Return the (X, Y) coordinate for the center point of the cell that contains the specified text.  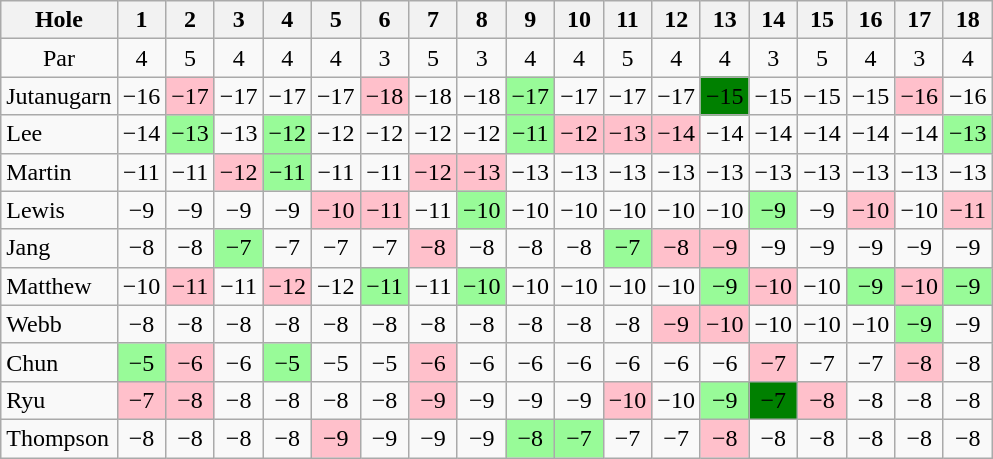
Thompson (59, 438)
6 (384, 20)
Lee (59, 134)
14 (774, 20)
Lewis (59, 210)
15 (822, 20)
2 (190, 20)
18 (968, 20)
12 (676, 20)
16 (870, 20)
Hole (59, 20)
13 (724, 20)
Jutanugarn (59, 96)
Martin (59, 172)
Par (59, 58)
10 (580, 20)
Matthew (59, 286)
1 (142, 20)
Ryu (59, 400)
7 (434, 20)
Chun (59, 362)
17 (920, 20)
Webb (59, 324)
Jang (59, 248)
9 (530, 20)
8 (482, 20)
11 (628, 20)
